Scan for the cell matching the given text and deliver its [x, y] coordinate at center. 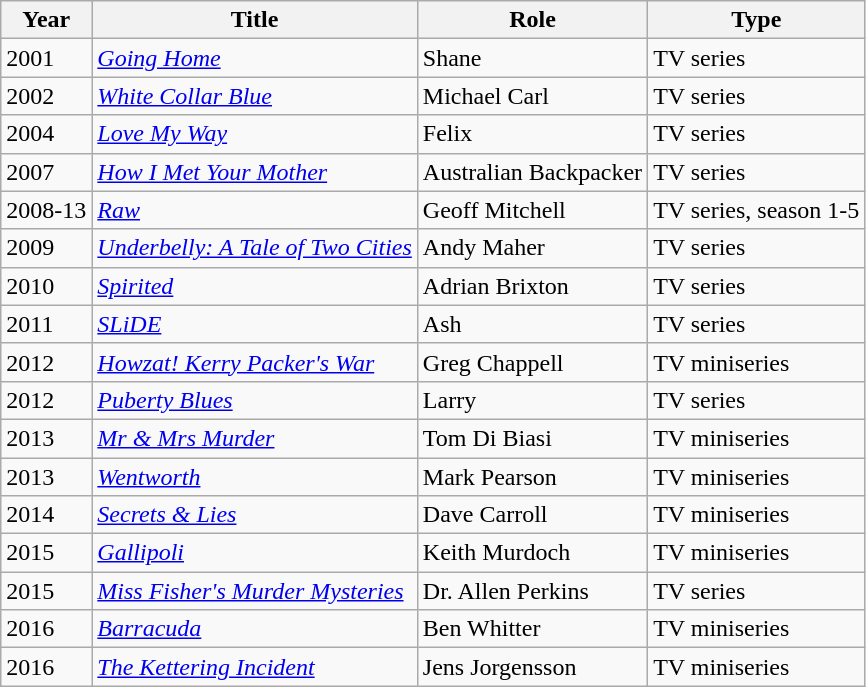
Jens Jorgensson [532, 667]
Ben Whitter [532, 629]
2014 [46, 515]
Raw [255, 210]
Felix [532, 134]
Wentworth [255, 477]
How I Met Your Mother [255, 172]
2004 [46, 134]
Geoff Mitchell [532, 210]
2007 [46, 172]
The Kettering Incident [255, 667]
Keith Murdoch [532, 553]
Role [532, 20]
Barracuda [255, 629]
Howzat! Kerry Packer's War [255, 362]
Shane [532, 58]
2001 [46, 58]
Tom Di Biasi [532, 438]
2002 [46, 96]
TV series, season 1-5 [756, 210]
2011 [46, 324]
Michael Carl [532, 96]
Going Home [255, 58]
Larry [532, 400]
Ash [532, 324]
Mark Pearson [532, 477]
Adrian Brixton [532, 286]
Puberty Blues [255, 400]
Year [46, 20]
Australian Backpacker [532, 172]
SLiDE [255, 324]
Dr. Allen Perkins [532, 591]
Mr & Mrs Murder [255, 438]
Spirited [255, 286]
White Collar Blue [255, 96]
2008-13 [46, 210]
2009 [46, 248]
Secrets & Lies [255, 515]
Type [756, 20]
Underbelly: A Tale of Two Cities [255, 248]
Title [255, 20]
Love My Way [255, 134]
Gallipoli [255, 553]
Dave Carroll [532, 515]
Andy Maher [532, 248]
2010 [46, 286]
Miss Fisher's Murder Mysteries [255, 591]
Greg Chappell [532, 362]
